Return [x, y] of the center of cell containing provided text 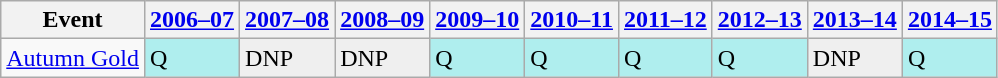
2013–14 [854, 20]
2012–13 [760, 20]
2011–12 [665, 20]
2010–11 [572, 20]
2007–08 [288, 20]
2009–10 [478, 20]
Autumn Gold [73, 58]
2014–15 [950, 20]
2006–07 [192, 20]
2008–09 [382, 20]
Event [73, 20]
